Search for the cell housing the specified text and yield its [x, y] center coordinate. 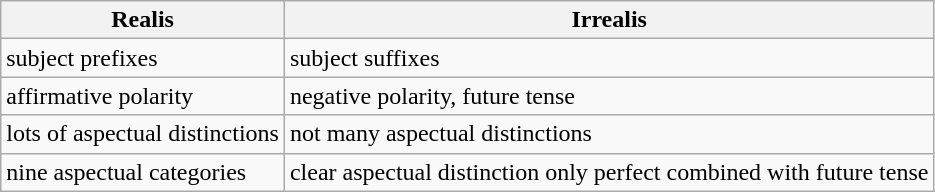
Irrealis [609, 20]
affirmative polarity [143, 96]
clear aspectual distinction only perfect combined with future tense [609, 172]
Realis [143, 20]
lots of aspectual distinctions [143, 134]
not many aspectual distinctions [609, 134]
nine aspectual categories [143, 172]
subject suffixes [609, 58]
negative polarity, future tense [609, 96]
subject prefixes [143, 58]
